Find where the given text appears and provide that cell's center as [X, Y] coordinate. 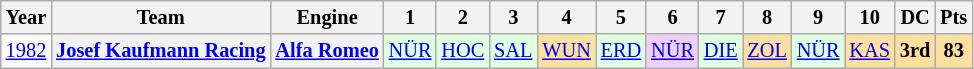
2 [462, 17]
ZOL [766, 51]
1 [410, 17]
Pts [954, 17]
Year [26, 17]
5 [621, 17]
SAL [513, 51]
KAS [870, 51]
DIE [721, 51]
3rd [915, 51]
Alfa Romeo [326, 51]
DC [915, 17]
ERD [621, 51]
9 [818, 17]
WUN [566, 51]
4 [566, 17]
Josef Kaufmann Racing [160, 51]
Engine [326, 17]
3 [513, 17]
83 [954, 51]
7 [721, 17]
HOC [462, 51]
1982 [26, 51]
10 [870, 17]
6 [672, 17]
Team [160, 17]
8 [766, 17]
